Determine the (x, y) coordinate at the center of the cell enclosing the given text.  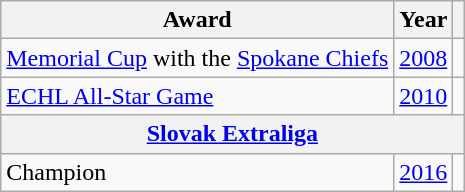
Award (198, 20)
ECHL All-Star Game (198, 96)
Slovak Extraliga (232, 134)
2008 (424, 58)
Memorial Cup with the Spokane Chiefs (198, 58)
Champion (198, 172)
2016 (424, 172)
2010 (424, 96)
Year (424, 20)
